Provide the (x, y) coordinate of the cell's center where the given text is located.  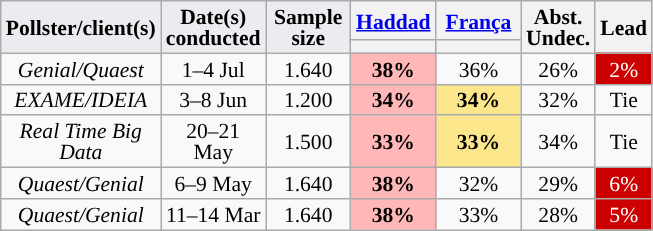
6% (624, 184)
36% (478, 68)
5% (624, 214)
20–21 May (214, 142)
3–8 Jun (214, 100)
EXAME/IDEIA (81, 100)
2% (624, 68)
29% (558, 184)
França (478, 20)
Genial/Quaest (81, 68)
Haddad (394, 20)
Lead (624, 27)
26% (558, 68)
1.200 (308, 100)
Real Time Big Data (81, 142)
28% (558, 214)
Abst.Undec. (558, 27)
Pollster/client(s) (81, 27)
1–4 Jul (214, 68)
6–9 May (214, 184)
11–14 Mar (214, 214)
Samplesize (308, 27)
Date(s)conducted (214, 27)
1.500 (308, 142)
